Determine the (X, Y) coordinate at the center of the cell enclosing the given text.  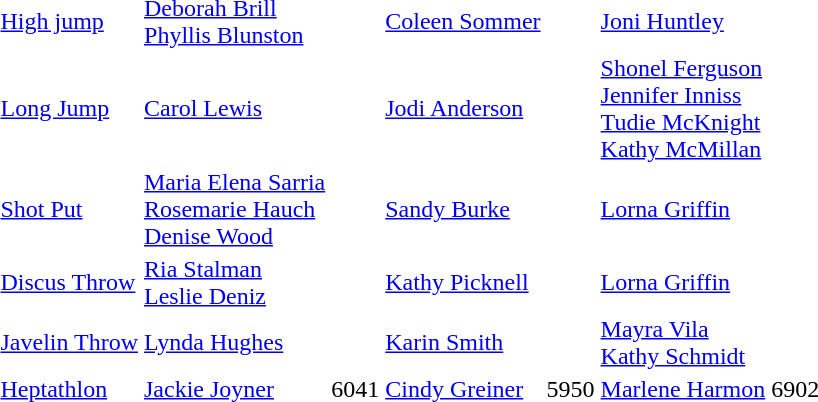
Maria Elena Sarria Rosemarie Hauch Denise Wood (235, 209)
Kathy Picknell (463, 282)
Sandy Burke (463, 209)
Karin Smith (463, 342)
Mayra Vila Kathy Schmidt (683, 342)
Jodi Anderson (463, 108)
Lynda Hughes (235, 342)
Ria Stalman Leslie Deniz (235, 282)
Shonel Ferguson Jennifer Inniss Tudie McKnight Kathy McMillan (683, 108)
Carol Lewis (235, 108)
